Return (x, y) of the center of cell containing provided text 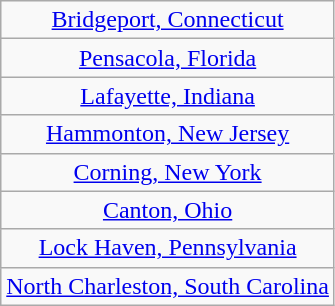
Hammonton, New Jersey (168, 134)
North Charleston, South Carolina (168, 286)
Lafayette, Indiana (168, 96)
Pensacola, Florida (168, 58)
Corning, New York (168, 172)
Bridgeport, Connecticut (168, 20)
Lock Haven, Pennsylvania (168, 248)
Canton, Ohio (168, 210)
